For the text-containing cell, return its midpoint in (X, Y) coordinate format. 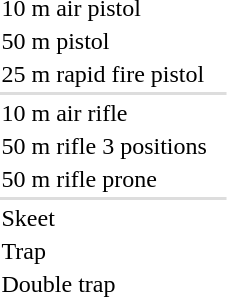
25 m rapid fire pistol (104, 74)
Trap (104, 251)
50 m pistol (104, 41)
50 m rifle prone (104, 179)
50 m rifle 3 positions (104, 146)
Skeet (104, 218)
10 m air rifle (104, 113)
